Locate the cell with the specified text and output its [X, Y] center coordinate. 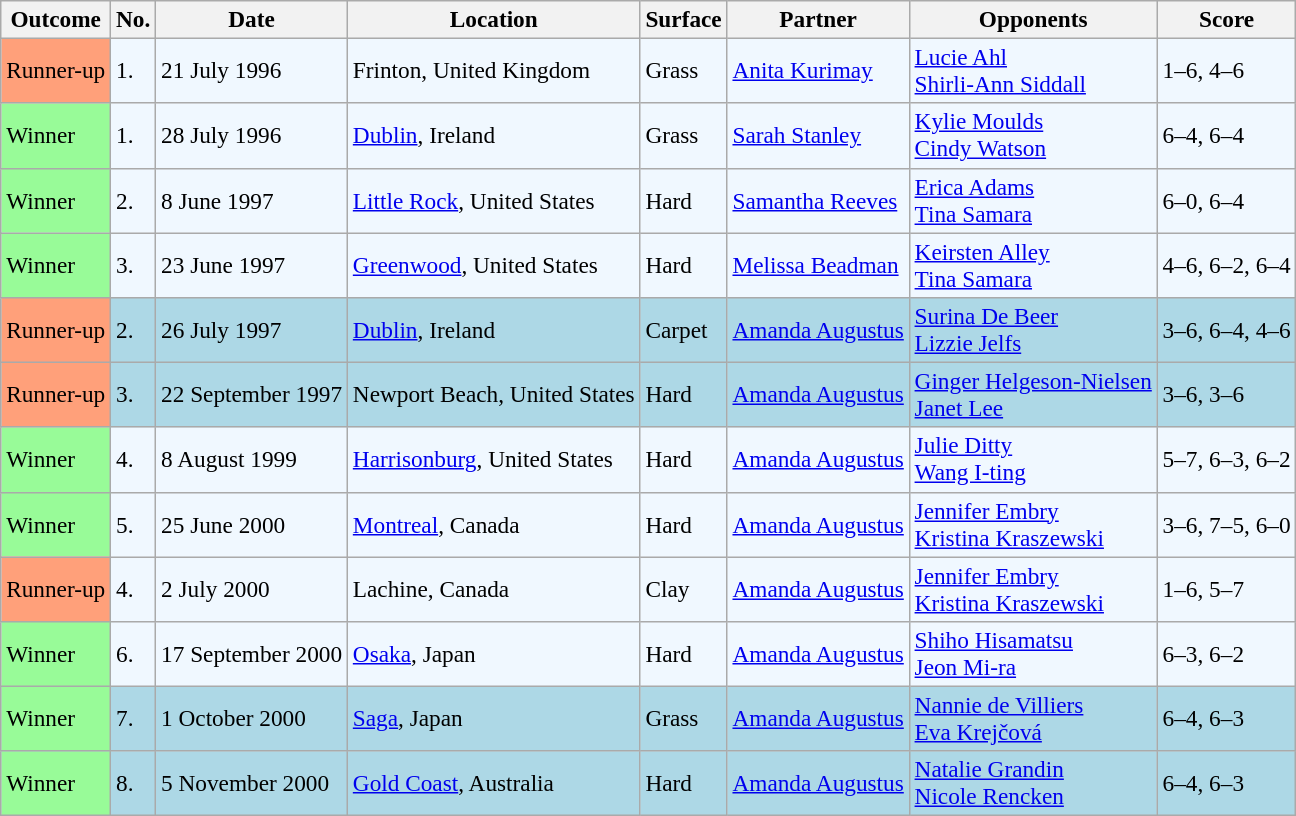
Score [1226, 19]
6. [134, 654]
1–6, 4–6 [1226, 70]
28 July 1996 [252, 136]
8 August 1999 [252, 460]
Sarah Stanley [818, 136]
Little Rock, United States [494, 200]
Harrisonburg, United States [494, 460]
5 November 2000 [252, 784]
Anita Kurimay [818, 70]
No. [134, 19]
6–0, 6–4 [1226, 200]
Partner [818, 19]
Natalie Grandin Nicole Rencken [1033, 784]
17 September 2000 [252, 654]
Lachine, Canada [494, 588]
4–6, 6–2, 6–4 [1226, 264]
3–6, 3–6 [1226, 394]
Julie Ditty Wang I-ting [1033, 460]
7. [134, 718]
Osaka, Japan [494, 654]
Newport Beach, United States [494, 394]
Location [494, 19]
5. [134, 524]
2 July 2000 [252, 588]
26 July 1997 [252, 330]
Carpet [684, 330]
Melissa Beadman [818, 264]
Saga, Japan [494, 718]
3–6, 7–5, 6–0 [1226, 524]
Keirsten Alley Tina Samara [1033, 264]
1–6, 5–7 [1226, 588]
5–7, 6–3, 6–2 [1226, 460]
1 October 2000 [252, 718]
22 September 1997 [252, 394]
Gold Coast, Australia [494, 784]
Surina De Beer Lizzie Jelfs [1033, 330]
3–6, 6–4, 4–6 [1226, 330]
8. [134, 784]
6–3, 6–2 [1226, 654]
Erica Adams Tina Samara [1033, 200]
Frinton, United Kingdom [494, 70]
Opponents [1033, 19]
6–4, 6–4 [1226, 136]
Kylie Moulds Cindy Watson [1033, 136]
Date [252, 19]
25 June 2000 [252, 524]
Lucie Ahl Shirli-Ann Siddall [1033, 70]
Surface [684, 19]
8 June 1997 [252, 200]
23 June 1997 [252, 264]
Greenwood, United States [494, 264]
Ginger Helgeson-Nielsen Janet Lee [1033, 394]
21 July 1996 [252, 70]
Samantha Reeves [818, 200]
Outcome [56, 19]
Nannie de Villiers Eva Krejčová [1033, 718]
Clay [684, 588]
Shiho Hisamatsu Jeon Mi-ra [1033, 654]
Montreal, Canada [494, 524]
